Return the (x, y) coordinate for the center point of the cell that contains the specified text.  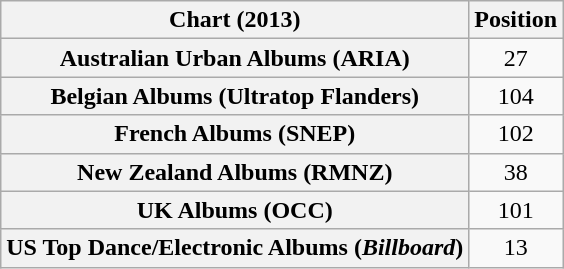
New Zealand Albums (RMNZ) (235, 172)
French Albums (SNEP) (235, 134)
13 (516, 248)
101 (516, 210)
Australian Urban Albums (ARIA) (235, 58)
Belgian Albums (Ultratop Flanders) (235, 96)
Position (516, 20)
102 (516, 134)
US Top Dance/Electronic Albums (Billboard) (235, 248)
104 (516, 96)
UK Albums (OCC) (235, 210)
38 (516, 172)
Chart (2013) (235, 20)
27 (516, 58)
